Locate the cell with the specified text and output its [X, Y] center coordinate. 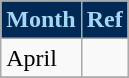
April [41, 58]
Month [41, 20]
Ref [104, 20]
